For the text-containing cell, return its midpoint in [x, y] coordinate format. 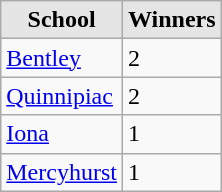
Mercyhurst [62, 172]
Quinnipiac [62, 96]
Iona [62, 134]
Winners [172, 20]
School [62, 20]
Bentley [62, 58]
